Provide the (X, Y) coordinate of the cell's center where the given text is located.  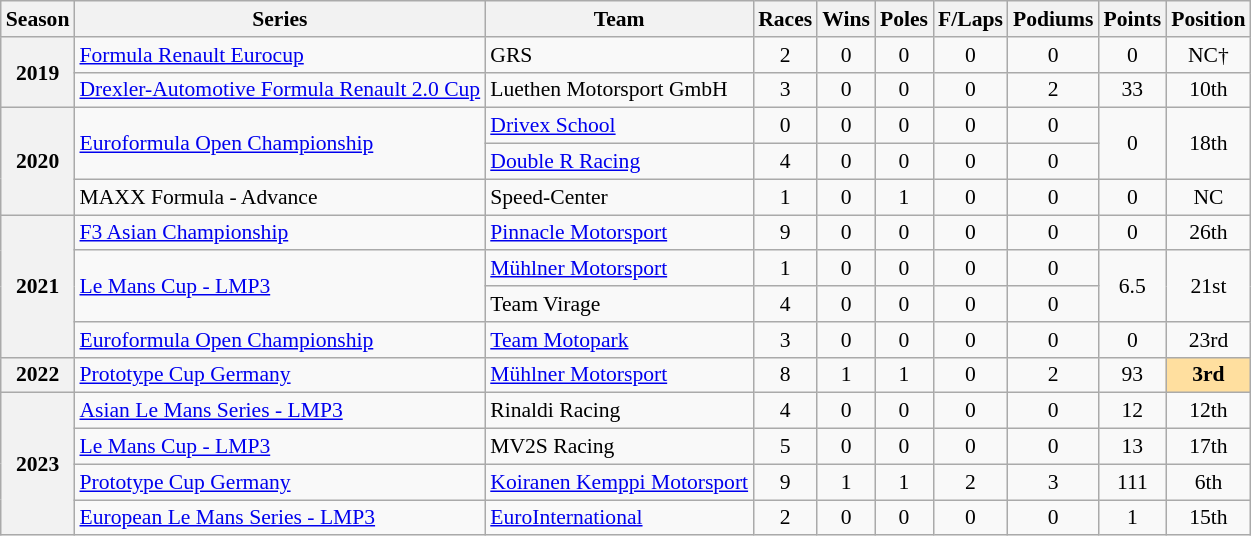
Pinnacle Motorsport (619, 233)
NC† (1208, 55)
23rd (1208, 340)
MAXX Formula - Advance (280, 197)
Season (38, 19)
8 (785, 375)
European Le Mans Series - LMP3 (280, 518)
Drexler-Automotive Formula Renault 2.0 Cup (280, 90)
Speed-Center (619, 197)
15th (1208, 518)
18th (1208, 144)
33 (1132, 90)
111 (1132, 482)
3rd (1208, 375)
GRS (619, 55)
F3 Asian Championship (280, 233)
Koiranen Kemppi Motorsport (619, 482)
Team Motopark (619, 340)
17th (1208, 447)
2020 (38, 162)
Formula Renault Eurocup (280, 55)
Wins (846, 19)
Poles (904, 19)
2023 (38, 464)
Drivex School (619, 126)
MV2S Racing (619, 447)
EuroInternational (619, 518)
10th (1208, 90)
Position (1208, 19)
Luethen Motorsport GmbH (619, 90)
Team (619, 19)
Series (280, 19)
Podiums (1054, 19)
NC (1208, 197)
2021 (38, 286)
2019 (38, 72)
2022 (38, 375)
93 (1132, 375)
Races (785, 19)
21st (1208, 286)
6th (1208, 482)
Double R Racing (619, 162)
13 (1132, 447)
12th (1208, 411)
26th (1208, 233)
F/Laps (970, 19)
5 (785, 447)
6.5 (1132, 286)
Rinaldi Racing (619, 411)
Asian Le Mans Series - LMP3 (280, 411)
Points (1132, 19)
Team Virage (619, 304)
12 (1132, 411)
